Capture the cell that displays the provided text and extract its (X, Y) central coordinate. 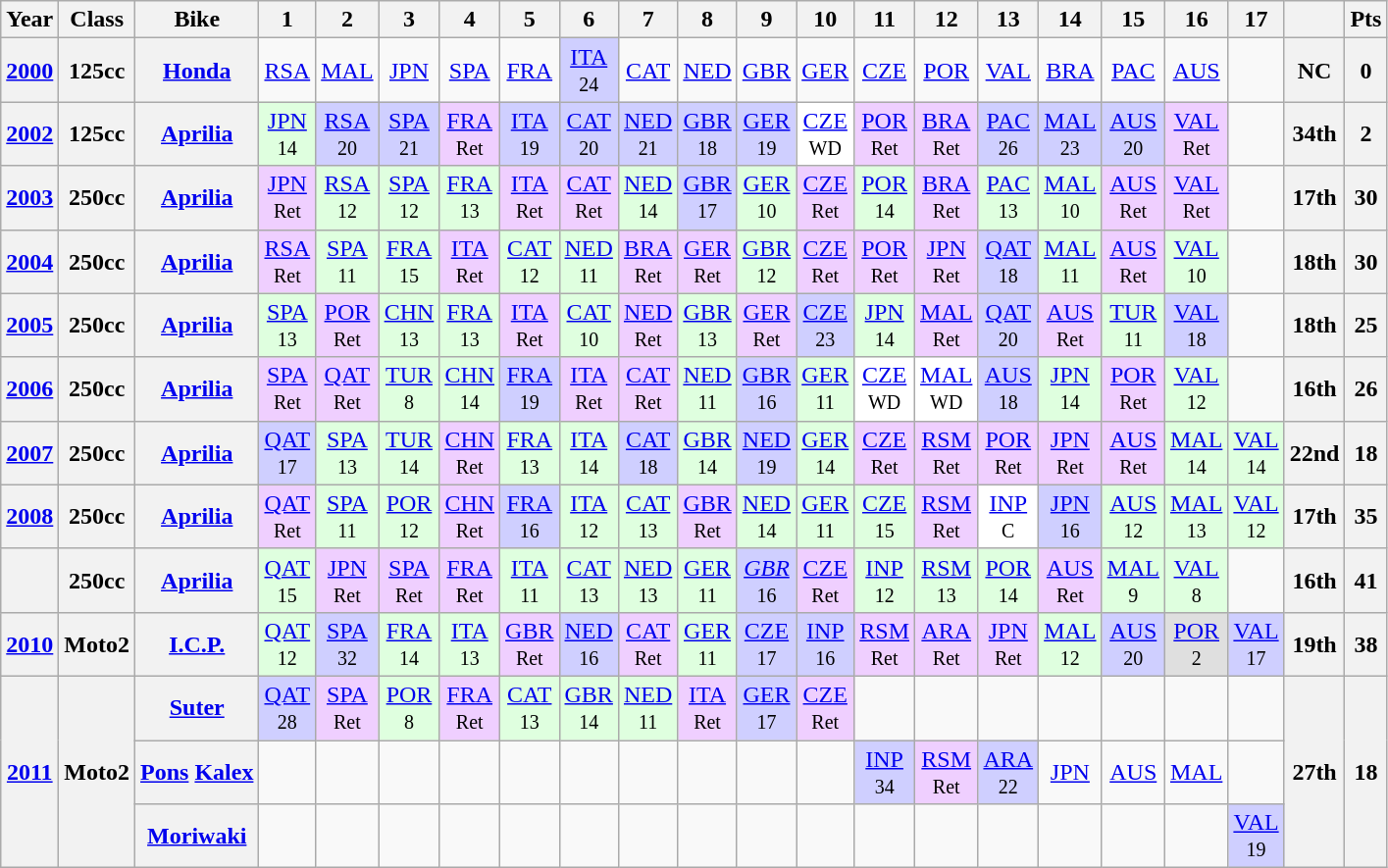
2006 (29, 388)
Bike (197, 20)
FRA16 (530, 516)
INP12 (885, 581)
VAL17 (1256, 643)
Suter (197, 708)
Pts (1365, 20)
FRA (530, 71)
AUS12 (1133, 516)
ITA12 (589, 516)
5 (530, 20)
Honda (197, 71)
CAT12 (530, 261)
GER (826, 71)
QAT20 (1008, 326)
10 (826, 20)
NED (707, 71)
MAL11 (1070, 261)
2008 (29, 516)
13 (1008, 20)
PAC26 (1008, 133)
QAT28 (287, 708)
11 (885, 20)
RSM13 (947, 581)
NED21 (647, 133)
MAL10 (1070, 198)
NEDRet (647, 326)
ITA19 (530, 133)
FRA15 (409, 261)
JPN16 (1070, 516)
ITA13 (470, 643)
2005 (29, 326)
INP16 (826, 643)
GER17 (766, 708)
NED13 (647, 581)
SPA (470, 71)
QAT12 (287, 643)
CZE23 (826, 326)
6 (589, 20)
TUR8 (409, 388)
2011 (29, 771)
TUR11 (1133, 326)
0 (1365, 71)
Class (97, 20)
ITA14 (589, 453)
GBR18 (707, 133)
GER19 (766, 133)
MALWD (947, 388)
VAL8 (1196, 581)
VAL (1008, 71)
22nd (1314, 453)
CZE (885, 71)
QAT18 (1008, 261)
CZE15 (885, 516)
CHN13 (409, 326)
MAL12 (1070, 643)
9 (766, 20)
PAC (1133, 71)
MAL23 (1070, 133)
35 (1365, 516)
25 (1365, 326)
Year (29, 20)
QAT15 (287, 581)
12 (947, 20)
CAT (647, 71)
TUR14 (409, 453)
QAT17 (287, 453)
19th (1314, 643)
SPA12 (409, 198)
POR8 (409, 708)
GBR17 (707, 198)
MAL9 (1133, 581)
41 (1365, 581)
ITA24 (589, 71)
NED16 (589, 643)
SPA21 (409, 133)
AUS18 (1008, 388)
GBR (766, 71)
1 (287, 20)
RSA20 (347, 133)
38 (1365, 643)
GBR13 (707, 326)
RSA (287, 71)
INP34 (885, 771)
VAL10 (1196, 261)
14 (1070, 20)
VAL19 (1256, 836)
8 (707, 20)
GBR12 (766, 261)
34th (1314, 133)
I.C.P. (197, 643)
POR (947, 71)
CZE17 (766, 643)
FRA14 (409, 643)
ARA22 (1008, 771)
POR2 (1196, 643)
ITA11 (530, 581)
SPA32 (347, 643)
15 (1133, 20)
CAT18 (647, 453)
RSA12 (347, 198)
2007 (29, 453)
2002 (29, 133)
2010 (29, 643)
ARARet (947, 643)
MALRet (947, 326)
BRA (1070, 71)
Moriwaki (197, 836)
POR12 (409, 516)
26 (1365, 388)
27th (1314, 771)
NC (1314, 71)
CAT20 (589, 133)
RSARet (287, 261)
2000 (29, 71)
CAT10 (589, 326)
GER10 (766, 198)
NED19 (766, 453)
7 (647, 20)
Pons Kalex (197, 771)
17 (1256, 20)
FRA19 (530, 388)
VAL14 (1256, 453)
2004 (29, 261)
MAL14 (1196, 453)
PAC13 (1008, 198)
VAL18 (1196, 326)
3 (409, 20)
GER14 (826, 453)
INPC (1008, 516)
4 (470, 20)
2003 (29, 198)
16 (1196, 20)
MAL13 (1196, 516)
CHN14 (470, 388)
